Return (x, y) of the center of cell containing provided text 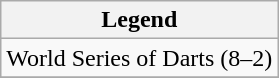
World Series of Darts (8–2) (140, 58)
Legend (140, 20)
